Find where the given text appears and provide that cell's center as [x, y] coordinate. 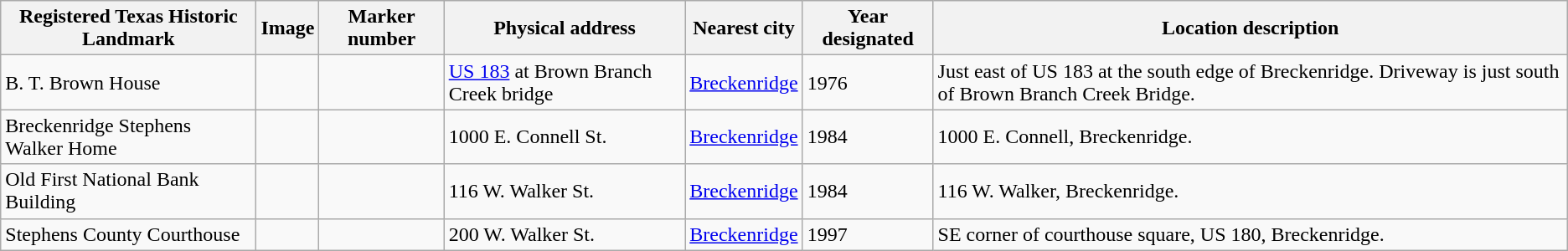
200 W. Walker St. [565, 234]
B. T. Brown House [129, 82]
116 W. Walker St. [565, 191]
Location description [1250, 28]
Marker number [382, 28]
Breckenridge Stephens Walker Home [129, 137]
US 183 at Brown Branch Creek bridge [565, 82]
Just east of US 183 at the south edge of Breckenridge. Driveway is just south of Brown Branch Creek Bridge. [1250, 82]
Nearest city [744, 28]
1976 [868, 82]
116 W. Walker, Breckenridge. [1250, 191]
Image [288, 28]
Stephens County Courthouse [129, 234]
Old First National Bank Building [129, 191]
1997 [868, 234]
Year designated [868, 28]
Registered Texas Historic Landmark [129, 28]
SE corner of courthouse square, US 180, Breckenridge. [1250, 234]
1000 E. Connell St. [565, 137]
1000 E. Connell, Breckenridge. [1250, 137]
Physical address [565, 28]
